Find where the given text appears and provide that cell's center as [x, y] coordinate. 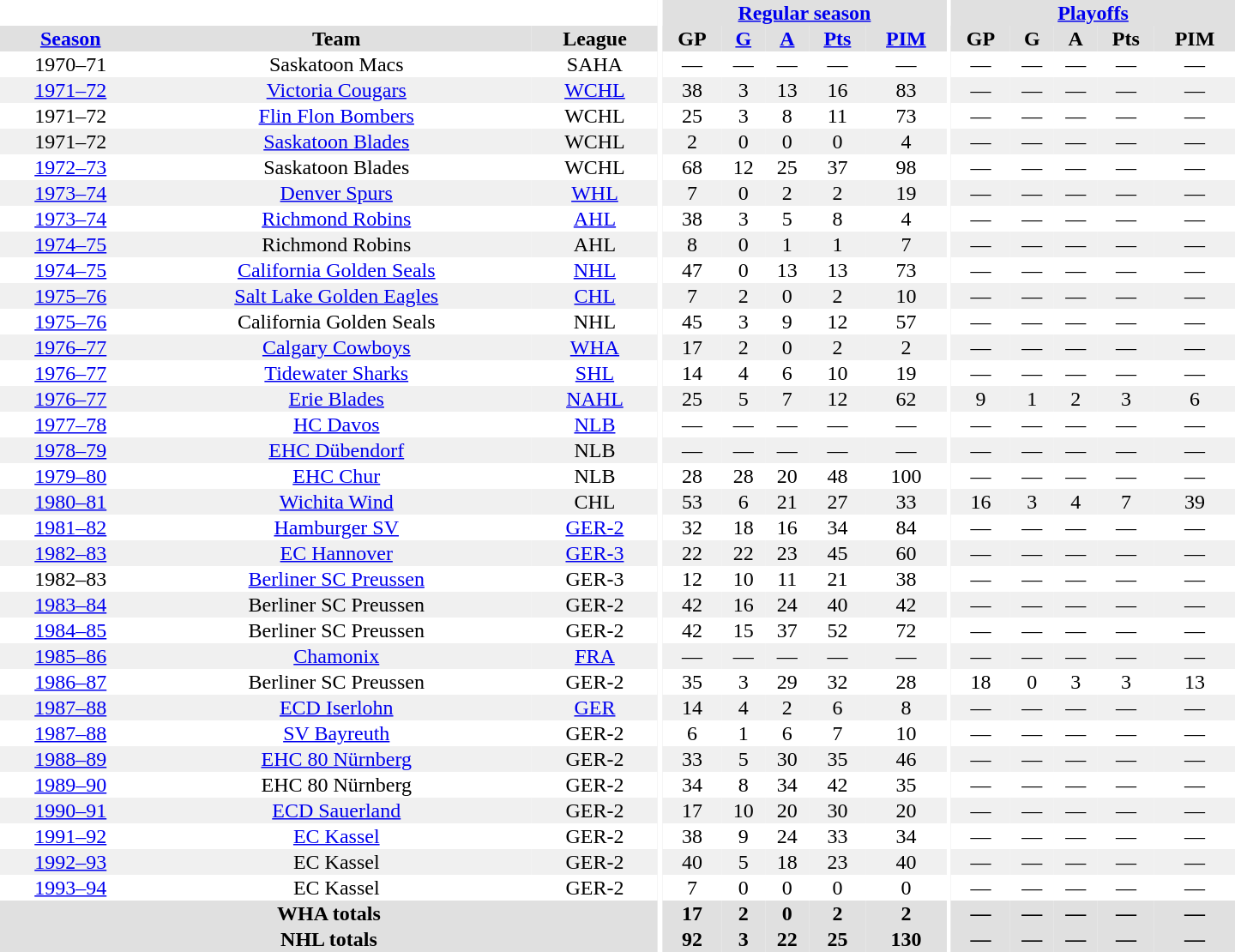
1970–71 [70, 64]
1989–90 [70, 785]
WHL [595, 193]
Playoffs [1093, 13]
68 [693, 167]
1991–92 [70, 836]
Season [70, 39]
48 [837, 476]
SHL [595, 373]
62 [906, 399]
98 [906, 167]
83 [906, 90]
1980–81 [70, 502]
ECD Sauerland [336, 810]
100 [906, 476]
1972–73 [70, 167]
Saskatoon Macs [336, 64]
1992–93 [70, 862]
Team [336, 39]
NHL totals [329, 939]
29 [787, 682]
1986–87 [70, 682]
EHC Chur [336, 476]
Chamonix [336, 656]
15 [743, 630]
Salt Lake Golden Eagles [336, 296]
Tidewater Sharks [336, 373]
1990–91 [70, 810]
ECD Iserlohn [336, 708]
60 [906, 553]
Calgary Cowboys [336, 347]
130 [906, 939]
WHA totals [329, 913]
27 [837, 502]
84 [906, 527]
53 [693, 502]
Erie Blades [336, 399]
EC Hannover [336, 553]
1977–78 [70, 425]
SV Bayreuth [336, 733]
EHC Dübendorf [336, 450]
Wichita Wind [336, 502]
Hamburger SV [336, 527]
Flin Flon Bombers [336, 116]
1979–80 [70, 476]
47 [693, 270]
League [595, 39]
1981–82 [70, 527]
Denver Spurs [336, 193]
1978–79 [70, 450]
72 [906, 630]
57 [906, 322]
1985–86 [70, 656]
Regular season [804, 13]
1984–85 [70, 630]
HC Davos [336, 425]
1993–94 [70, 888]
52 [837, 630]
NAHL [595, 399]
WHA [595, 347]
39 [1195, 502]
46 [906, 759]
1988–89 [70, 759]
SAHA [595, 64]
1983–84 [70, 605]
Victoria Cougars [336, 90]
92 [693, 939]
FRA [595, 656]
GER [595, 708]
